Return the [x, y] coordinate for the center point of the cell that contains the specified text.  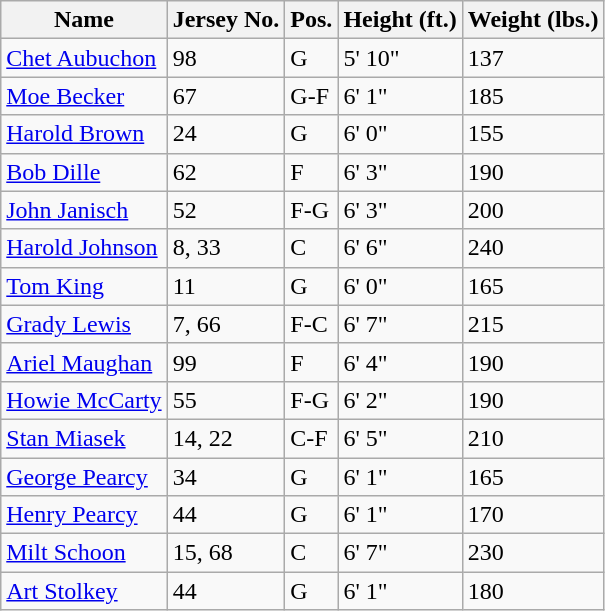
6' 4" [400, 362]
Grady Lewis [84, 324]
230 [533, 553]
24 [226, 134]
137 [533, 58]
Jersey No. [226, 20]
55 [226, 400]
Tom King [84, 286]
Name [84, 20]
John Janisch [84, 210]
8, 33 [226, 248]
Pos. [312, 20]
34 [226, 477]
185 [533, 96]
99 [226, 362]
180 [533, 591]
Weight (lbs.) [533, 20]
Height (ft.) [400, 20]
240 [533, 248]
6' 6" [400, 248]
15, 68 [226, 553]
Bob Dille [84, 172]
14, 22 [226, 438]
C-F [312, 438]
210 [533, 438]
Harold Johnson [84, 248]
G-F [312, 96]
Chet Aubuchon [84, 58]
67 [226, 96]
George Pearcy [84, 477]
62 [226, 172]
Ariel Maughan [84, 362]
6' 2" [400, 400]
Howie McCarty [84, 400]
215 [533, 324]
155 [533, 134]
Harold Brown [84, 134]
11 [226, 286]
6' 5" [400, 438]
200 [533, 210]
5' 10" [400, 58]
98 [226, 58]
Milt Schoon [84, 553]
170 [533, 515]
7, 66 [226, 324]
Henry Pearcy [84, 515]
F-C [312, 324]
52 [226, 210]
Art Stolkey [84, 591]
Stan Miasek [84, 438]
Moe Becker [84, 96]
